From the cell containing the given text, extract its center point as [x, y] coordinate. 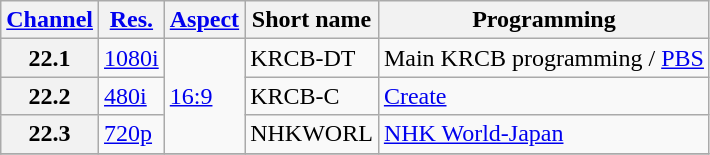
NHKWORL [312, 134]
Res. [132, 20]
KRCB-C [312, 96]
Programming [544, 20]
NHK World-Japan [544, 134]
1080i [132, 58]
22.1 [50, 58]
Main KRCB programming / PBS [544, 58]
Short name [312, 20]
720p [132, 134]
22.3 [50, 134]
Create [544, 96]
16:9 [204, 96]
Channel [50, 20]
22.2 [50, 96]
KRCB-DT [312, 58]
480i [132, 96]
Aspect [204, 20]
